Pinpoint the cell where the given text exists, returning its (X, Y) midpoint coordinate. 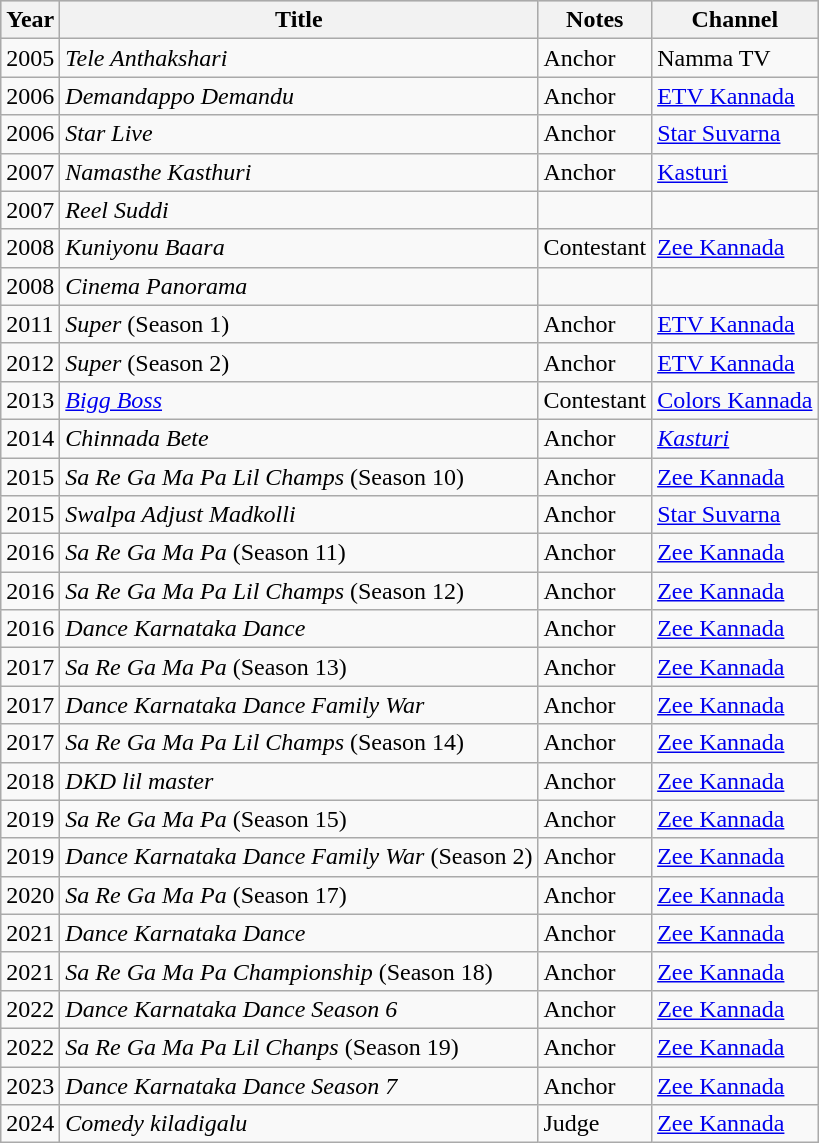
Sa Re Ga Ma Pa Championship (Season 18) (299, 971)
Star Live (299, 134)
Namasthe Kasthuri (299, 172)
2013 (30, 400)
Sa Re Ga Ma Pa (Season 11) (299, 553)
Super (Season 1) (299, 324)
2012 (30, 362)
Sa Re Ga Ma Pa (Season 13) (299, 667)
Colors Kannada (735, 400)
Channel (735, 20)
Sa Re Ga Ma Pa (Season 15) (299, 819)
2014 (30, 438)
Super (Season 2) (299, 362)
Cinema Panorama (299, 286)
Swalpa Adjust Madkolli (299, 515)
Sa Re Ga Ma Pa Lil Champs (Season 12) (299, 591)
Sa Re Ga Ma Pa Lil Champs (Season 10) (299, 477)
Year (30, 20)
Namma TV (735, 58)
Chinnada Bete (299, 438)
Sa Re Ga Ma Pa Lil Chanps (Season 19) (299, 1047)
2023 (30, 1085)
Tele Anthakshari (299, 58)
Kuniyonu Baara (299, 248)
Demandappo Demandu (299, 96)
2018 (30, 781)
2011 (30, 324)
Dance Karnataka Dance Season 6 (299, 1009)
Dance Karnataka Dance Season 7 (299, 1085)
Reel Suddi (299, 210)
Dance Karnataka Dance Family War (299, 705)
Bigg Boss (299, 400)
2005 (30, 58)
DKD lil master (299, 781)
2024 (30, 1124)
Comedy kiladigalu (299, 1124)
Notes (595, 20)
Judge (595, 1124)
Sa Re Ga Ma Pa Lil Champs (Season 14) (299, 743)
Sa Re Ga Ma Pa (Season 17) (299, 895)
2020 (30, 895)
Dance Karnataka Dance Family War (Season 2) (299, 857)
Title (299, 20)
